Locate the cell with the specified text and output its (X, Y) center coordinate. 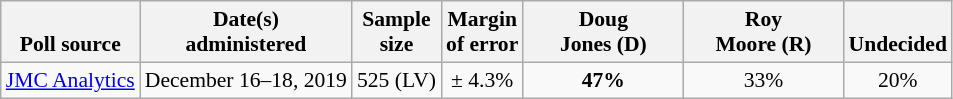
December 16–18, 2019 (246, 80)
RoyMoore (R) (763, 32)
Date(s)administered (246, 32)
JMC Analytics (70, 80)
± 4.3% (482, 80)
Undecided (898, 32)
Poll source (70, 32)
20% (898, 80)
47% (603, 80)
DougJones (D) (603, 32)
33% (763, 80)
525 (LV) (396, 80)
Marginof error (482, 32)
Samplesize (396, 32)
